Find where the given text appears and provide that cell's center as [x, y] coordinate. 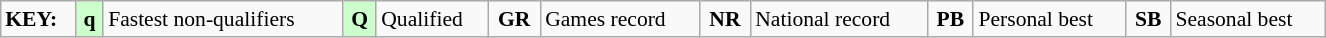
NR [725, 19]
Seasonal best [1248, 19]
GR [514, 19]
KEY: [38, 19]
q [90, 19]
Qualified [432, 19]
PB [950, 19]
Games record [620, 19]
Fastest non-qualifiers [223, 19]
Q [360, 19]
National record [838, 19]
SB [1148, 19]
Personal best [1049, 19]
